Output the (X, Y) coordinate of the center of the cell containing the given text.  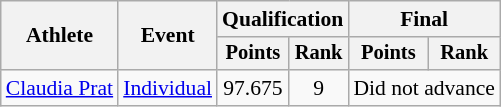
Individual (168, 88)
Qualification (282, 19)
97.675 (253, 88)
9 (319, 88)
Did not advance (424, 88)
Athlete (60, 36)
Event (168, 36)
Claudia Prat (60, 88)
Final (424, 19)
